Locate the cell with the specified text and output its (X, Y) center coordinate. 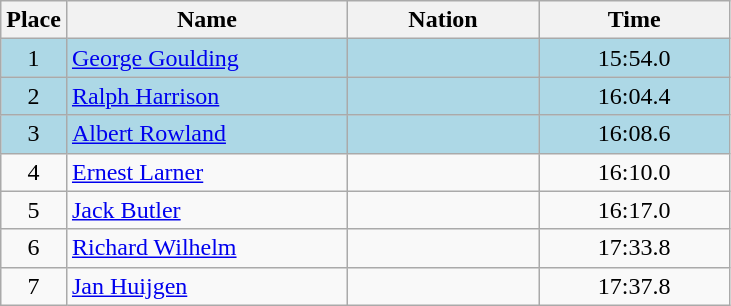
Nation (444, 20)
16:17.0 (634, 210)
Albert Rowland (206, 134)
16:08.6 (634, 134)
4 (34, 172)
Richard Wilhelm (206, 248)
17:37.8 (634, 286)
Ernest Larner (206, 172)
1 (34, 58)
3 (34, 134)
2 (34, 96)
5 (34, 210)
17:33.8 (634, 248)
16:04.4 (634, 96)
6 (34, 248)
Time (634, 20)
George Goulding (206, 58)
Jack Butler (206, 210)
Jan Huijgen (206, 286)
Name (206, 20)
Place (34, 20)
15:54.0 (634, 58)
7 (34, 286)
16:10.0 (634, 172)
Ralph Harrison (206, 96)
